Determine the (x, y) coordinate at the center of the cell enclosing the given text.  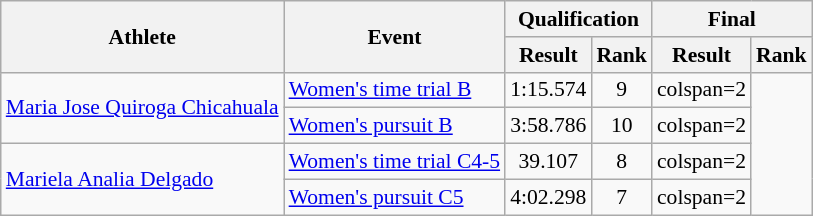
Event (395, 36)
3:58.786 (548, 126)
Women's time trial B (395, 90)
Qualification (578, 19)
1:15.574 (548, 90)
4:02.298 (548, 197)
7 (622, 197)
Women's time trial C4-5 (395, 162)
Mariela Analia Delgado (142, 180)
Women's pursuit C5 (395, 197)
Athlete (142, 36)
Final (732, 19)
Maria Jose Quiroga Chicahuala (142, 108)
Women's pursuit B (395, 126)
10 (622, 126)
9 (622, 90)
8 (622, 162)
39.107 (548, 162)
